Return (x, y) of the center of cell containing provided text 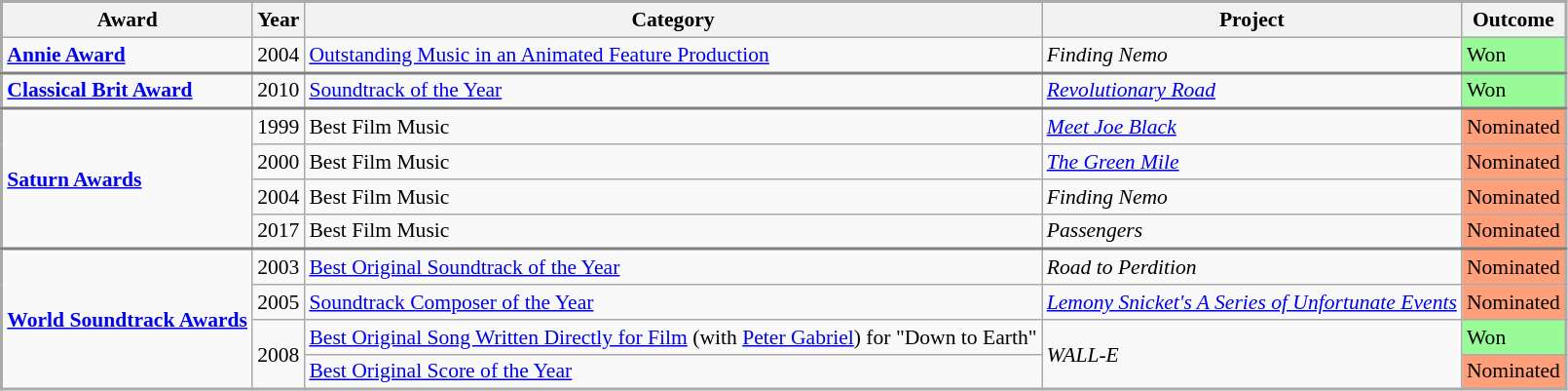
2010 (279, 92)
Revolutionary Road (1252, 92)
Saturn Awards (128, 179)
Outcome (1513, 20)
Outstanding Music in an Animated Feature Production (672, 55)
The Green Mile (1252, 162)
World Soundtrack Awards (128, 320)
Best Original Song Written Directly for Film (with Peter Gabriel) for "Down to Earth" (672, 337)
WALL-E (1252, 355)
Award (128, 20)
Road to Perdition (1252, 267)
2005 (279, 302)
2000 (279, 162)
Annie Award (128, 55)
Project (1252, 20)
Soundtrack of the Year (672, 92)
2008 (279, 355)
Category (672, 20)
2017 (279, 231)
Classical Brit Award (128, 92)
Best Original Score of the Year (672, 371)
Best Original Soundtrack of the Year (672, 267)
Passengers (1252, 231)
Soundtrack Composer of the Year (672, 302)
Meet Joe Black (1252, 127)
1999 (279, 127)
Lemony Snicket's A Series of Unfortunate Events (1252, 302)
Year (279, 20)
2003 (279, 267)
